Detect which cell encompasses the target text, then output its [X, Y] center coordinate. 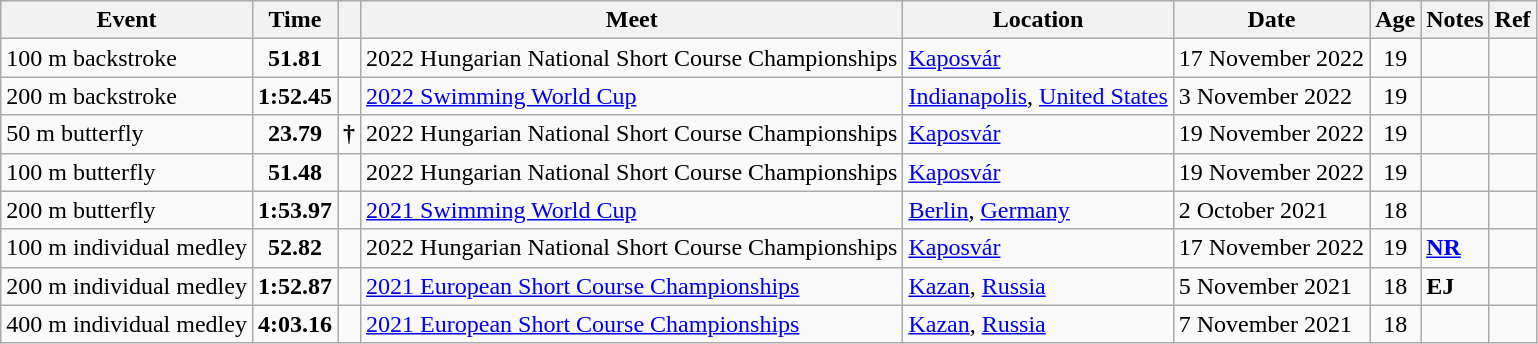
100 m individual medley [127, 248]
Ref [1512, 20]
100 m butterfly [127, 172]
NR [1455, 248]
200 m backstroke [127, 96]
5 November 2021 [1271, 286]
51.81 [294, 58]
Age [1396, 20]
† [350, 134]
200 m individual medley [127, 286]
51.48 [294, 172]
50 m butterfly [127, 134]
400 m individual medley [127, 324]
Date [1271, 20]
23.79 [294, 134]
Berlin, Germany [1038, 210]
2022 Swimming World Cup [632, 96]
7 November 2021 [1271, 324]
Event [127, 20]
Notes [1455, 20]
3 November 2022 [1271, 96]
1:53.97 [294, 210]
1:52.45 [294, 96]
EJ [1455, 286]
52.82 [294, 248]
Time [294, 20]
100 m backstroke [127, 58]
1:52.87 [294, 286]
2021 Swimming World Cup [632, 210]
Location [1038, 20]
4:03.16 [294, 324]
2 October 2021 [1271, 210]
Meet [632, 20]
200 m butterfly [127, 210]
Indianapolis, United States [1038, 96]
